Determine the (x, y) coordinate at the center of the cell enclosing the given text.  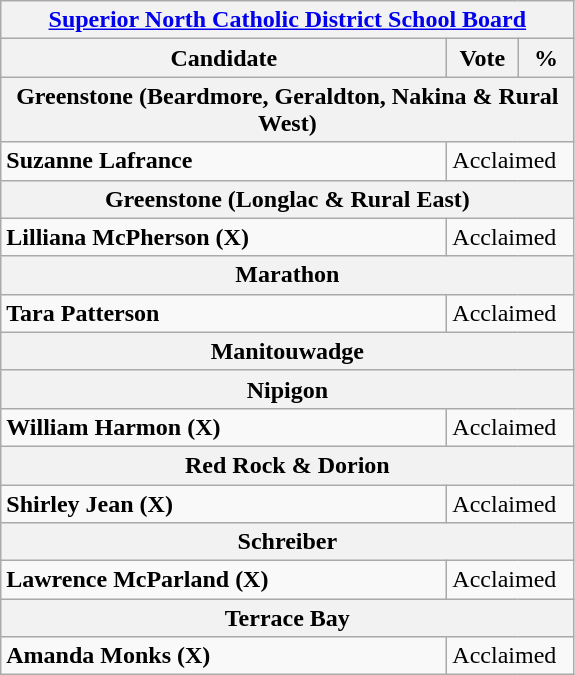
Schreiber (288, 542)
Terrace Bay (288, 618)
Shirley Jean (X) (224, 503)
Greenstone (Beardmore, Geraldton, Nakina & Rural West) (288, 110)
Lawrence McParland (X) (224, 580)
Manitouwadge (288, 351)
Marathon (288, 275)
Lilliana McPherson (X) (224, 237)
% (546, 58)
Tara Patterson (224, 313)
Greenstone (Longlac & Rural East) (288, 199)
Red Rock & Dorion (288, 465)
William Harmon (X) (224, 427)
Candidate (224, 58)
Vote (482, 58)
Nipigon (288, 389)
Amanda Monks (X) (224, 656)
Superior North Catholic District School Board (288, 20)
Suzanne Lafrance (224, 161)
